Capture the cell that displays the provided text and extract its [x, y] central coordinate. 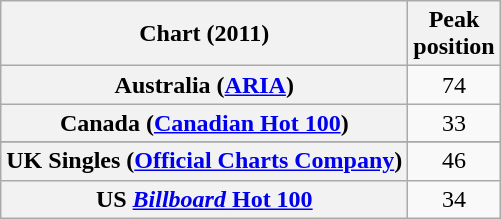
UK Singles (Official Charts Company) [204, 161]
33 [454, 123]
Australia (ARIA) [204, 85]
34 [454, 199]
46 [454, 161]
Peakposition [454, 34]
US Billboard Hot 100 [204, 199]
Chart (2011) [204, 34]
Canada (Canadian Hot 100) [204, 123]
74 [454, 85]
